Find where the given text appears and provide that cell's center as (X, Y) coordinate. 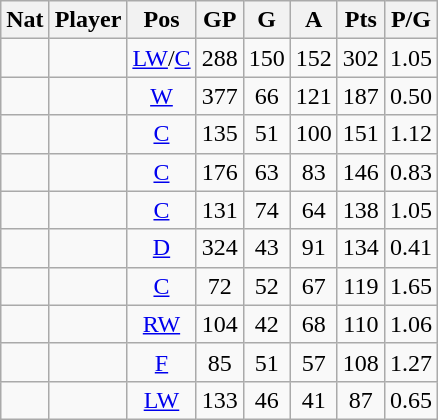
100 (314, 134)
46 (266, 400)
74 (266, 210)
150 (266, 58)
F (162, 362)
A (314, 20)
83 (314, 172)
187 (360, 96)
135 (220, 134)
P/G (410, 20)
131 (220, 210)
87 (360, 400)
42 (266, 324)
64 (314, 210)
72 (220, 286)
67 (314, 286)
GP (220, 20)
57 (314, 362)
91 (314, 248)
63 (266, 172)
110 (360, 324)
LW (162, 400)
Nat (25, 20)
138 (360, 210)
D (162, 248)
1.12 (410, 134)
151 (360, 134)
85 (220, 362)
1.65 (410, 286)
43 (266, 248)
52 (266, 286)
104 (220, 324)
68 (314, 324)
121 (314, 96)
146 (360, 172)
66 (266, 96)
119 (360, 286)
302 (360, 58)
1.06 (410, 324)
324 (220, 248)
134 (360, 248)
152 (314, 58)
108 (360, 362)
133 (220, 400)
377 (220, 96)
176 (220, 172)
W (162, 96)
0.50 (410, 96)
0.83 (410, 172)
G (266, 20)
0.65 (410, 400)
0.41 (410, 248)
RW (162, 324)
Pos (162, 20)
LW/C (162, 58)
Player (88, 20)
Pts (360, 20)
1.27 (410, 362)
288 (220, 58)
41 (314, 400)
